Find where the given text appears and provide that cell's center as [X, Y] coordinate. 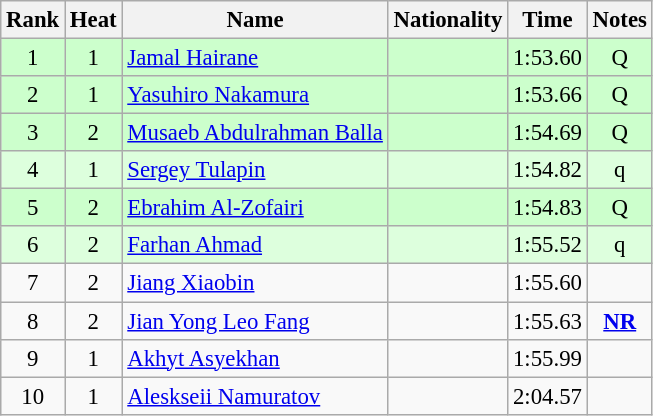
Jamal Hairane [255, 58]
4 [33, 170]
7 [33, 283]
1:55.99 [548, 358]
1:53.60 [548, 58]
1:55.63 [548, 321]
1:53.66 [548, 95]
Farhan Ahmad [255, 245]
Rank [33, 20]
Musaeb Abdulrahman Balla [255, 133]
3 [33, 133]
Name [255, 20]
Time [548, 20]
Yasuhiro Nakamura [255, 95]
2:04.57 [548, 396]
Aleskseii Namuratov [255, 396]
Heat [94, 20]
Akhyt Asyekhan [255, 358]
Jian Yong Leo Fang [255, 321]
NR [620, 321]
1:54.82 [548, 170]
Sergey Tulapin [255, 170]
1:54.69 [548, 133]
9 [33, 358]
1:55.60 [548, 283]
8 [33, 321]
Nationality [448, 20]
1:54.83 [548, 208]
Ebrahim Al-Zofairi [255, 208]
5 [33, 208]
10 [33, 396]
Jiang Xiaobin [255, 283]
1:55.52 [548, 245]
Notes [620, 20]
6 [33, 245]
